Detect which cell encompasses the target text, then output its (X, Y) center coordinate. 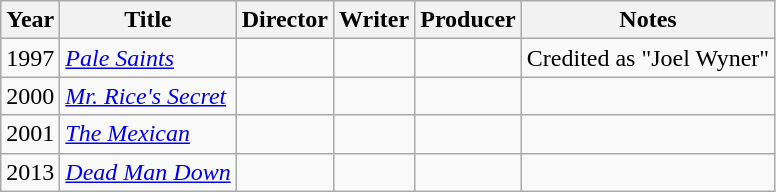
Director (284, 20)
2001 (30, 134)
Producer (468, 20)
2013 (30, 172)
2000 (30, 96)
Writer (374, 20)
Year (30, 20)
Dead Man Down (148, 172)
Pale Saints (148, 58)
1997 (30, 58)
Notes (648, 20)
Title (148, 20)
Mr. Rice's Secret (148, 96)
Credited as "Joel Wyner" (648, 58)
The Mexican (148, 134)
